Scan for the cell matching the given text and deliver its (X, Y) coordinate at center. 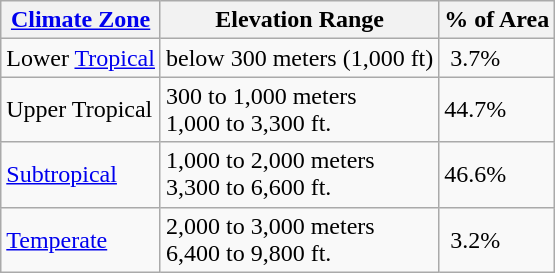
Climate Zone (81, 20)
Subtropical (81, 174)
below 300 meters (1,000 ft) (299, 58)
Elevation Range (299, 20)
1,000 to 2,000 meters3,300 to 6,600 ft. (299, 174)
% of Area (497, 20)
Lower Tropical (81, 58)
2,000 to 3,000 meters6,400 to 9,800 ft. (299, 240)
44.7% (497, 110)
Upper Tropical (81, 110)
300 to 1,000 meters1,000 to 3,300 ft. (299, 110)
46.6% (497, 174)
3.7% (497, 58)
Temperate (81, 240)
3.2% (497, 240)
